Search for the cell housing the specified text and yield its [X, Y] center coordinate. 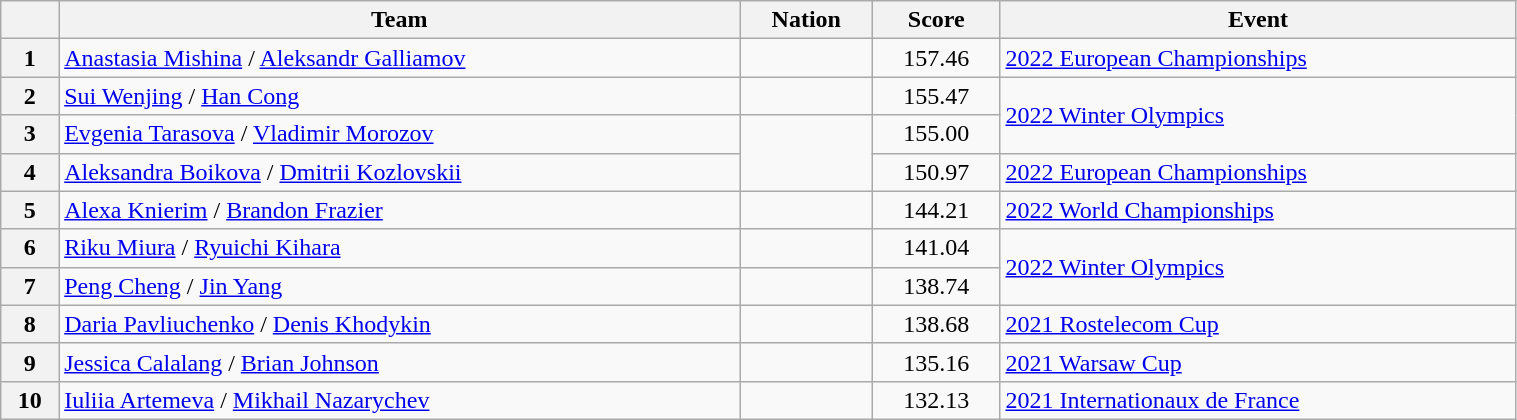
9 [30, 362]
Team [400, 20]
135.16 [936, 362]
Peng Cheng / Jin Yang [400, 286]
Event [1258, 20]
150.97 [936, 172]
Daria Pavliuchenko / Denis Khodykin [400, 324]
4 [30, 172]
1 [30, 58]
144.21 [936, 210]
2021 Rostelecom Cup [1258, 324]
Jessica Calalang / Brian Johnson [400, 362]
Alexa Knierim / Brandon Frazier [400, 210]
2021 Internationaux de France [1258, 400]
3 [30, 134]
8 [30, 324]
2 [30, 96]
155.47 [936, 96]
138.68 [936, 324]
2021 Warsaw Cup [1258, 362]
6 [30, 248]
7 [30, 286]
155.00 [936, 134]
Score [936, 20]
Sui Wenjing / Han Cong [400, 96]
10 [30, 400]
138.74 [936, 286]
2022 World Championships [1258, 210]
157.46 [936, 58]
Anastasia Mishina / Aleksandr Galliamov [400, 58]
Aleksandra Boikova / Dmitrii Kozlovskii [400, 172]
Iuliia Artemeva / Mikhail Nazarychev [400, 400]
Nation [806, 20]
Riku Miura / Ryuichi Kihara [400, 248]
141.04 [936, 248]
Evgenia Tarasova / Vladimir Morozov [400, 134]
5 [30, 210]
132.13 [936, 400]
